Capture the cell that displays the provided text and extract its (X, Y) central coordinate. 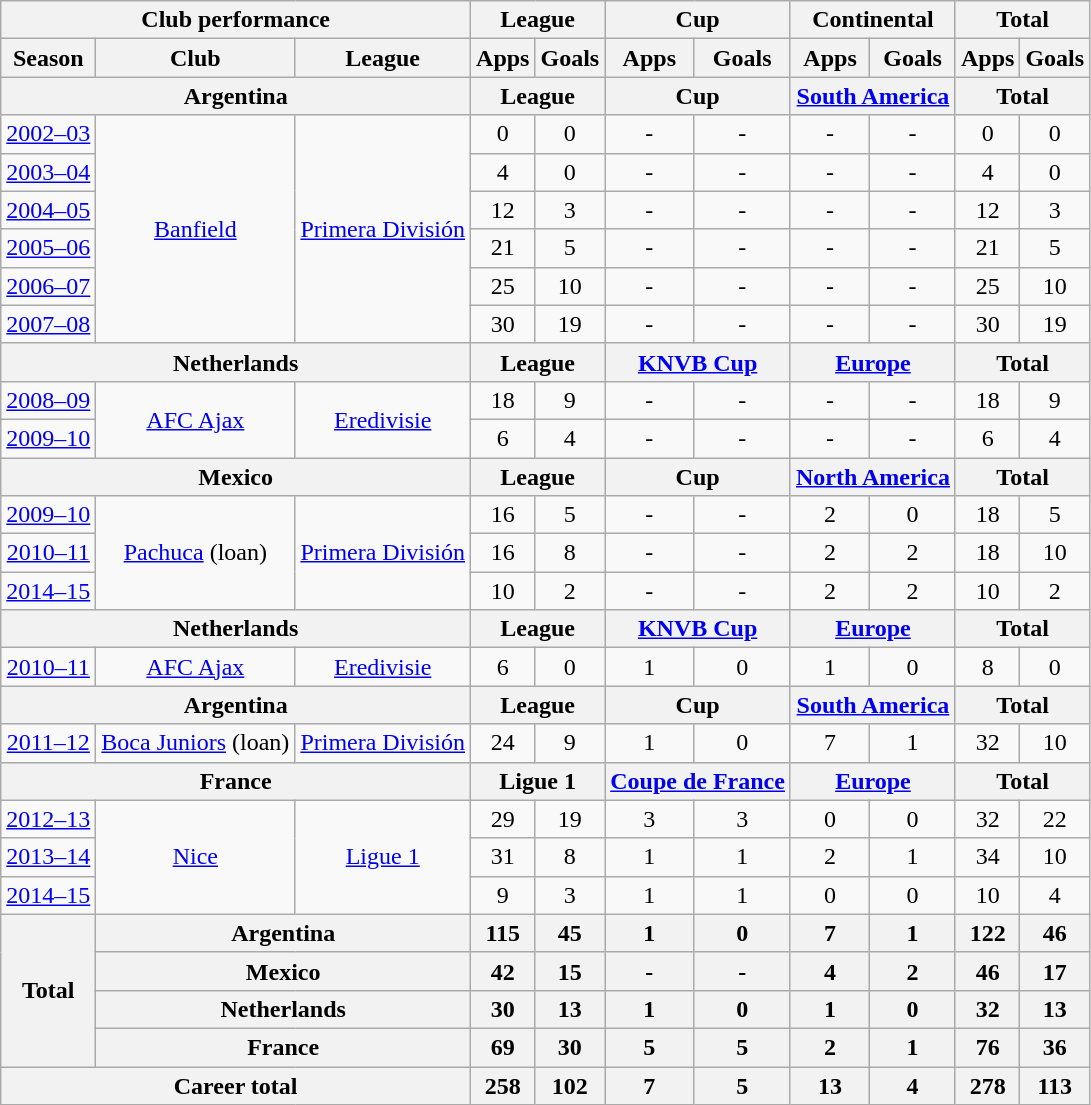
2012–13 (48, 819)
24 (503, 743)
29 (503, 819)
Club (196, 58)
Season (48, 58)
42 (503, 971)
2011–12 (48, 743)
17 (1055, 971)
113 (1055, 1085)
Coupe de France (698, 781)
45 (570, 933)
Boca Juniors (loan) (196, 743)
Pachuca (loan) (196, 553)
258 (503, 1085)
Nice (196, 857)
Banfield (196, 229)
2003–04 (48, 172)
2004–05 (48, 210)
2006–07 (48, 286)
North America (872, 477)
15 (570, 971)
22 (1055, 819)
102 (570, 1085)
2013–14 (48, 857)
69 (503, 1047)
2008–09 (48, 400)
Career total (236, 1085)
34 (987, 857)
115 (503, 933)
2002–03 (48, 134)
36 (1055, 1047)
Club performance (236, 20)
278 (987, 1085)
2005–06 (48, 248)
31 (503, 857)
2007–08 (48, 324)
Continental (872, 20)
76 (987, 1047)
122 (987, 933)
